Capture the cell that displays the provided text and extract its (X, Y) central coordinate. 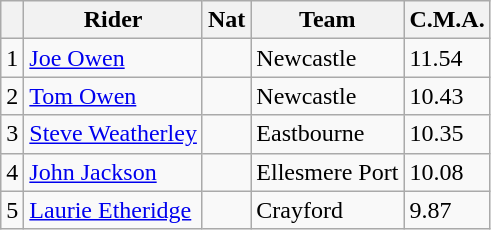
1 (12, 58)
Laurie Etheridge (114, 210)
10.08 (447, 172)
10.35 (447, 134)
9.87 (447, 210)
5 (12, 210)
Tom Owen (114, 96)
11.54 (447, 58)
Nat (226, 20)
10.43 (447, 96)
Crayford (328, 210)
C.M.A. (447, 20)
Ellesmere Port (328, 172)
Rider (114, 20)
4 (12, 172)
Steve Weatherley (114, 134)
Joe Owen (114, 58)
John Jackson (114, 172)
Eastbourne (328, 134)
2 (12, 96)
3 (12, 134)
Team (328, 20)
